Scan for the cell matching the given text and deliver its (x, y) coordinate at center. 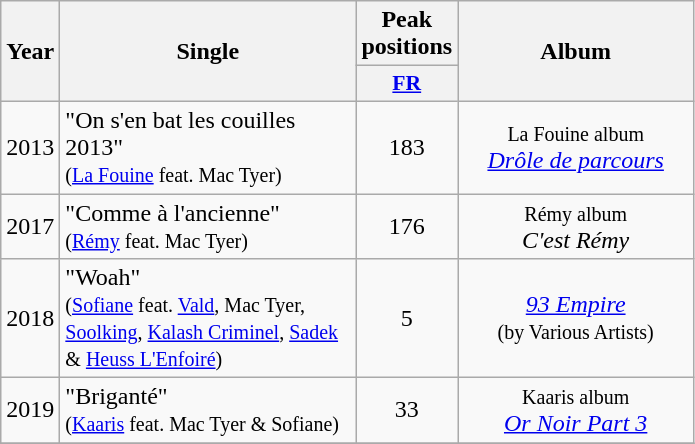
2017 (30, 226)
Rémy albumC'est Rémy (576, 226)
Peak positions (407, 34)
Single (208, 52)
5 (407, 318)
Album (576, 52)
2013 (30, 147)
93 Empire(by Various Artists) (576, 318)
"Comme à l'ancienne" (Rémy feat. Mac Tyer) (208, 226)
La Fouine albumDrôle de parcours (576, 147)
33 (407, 410)
Year (30, 52)
Kaaris albumOr Noir Part 3 (576, 410)
FR (407, 84)
176 (407, 226)
2018 (30, 318)
183 (407, 147)
"Briganté" (Kaaris feat. Mac Tyer & Sofiane) (208, 410)
"On s'en bat les couilles 2013" (La Fouine feat. Mac Tyer) (208, 147)
"Woah" (Sofiane feat. Vald, Mac Tyer, Soolking, Kalash Criminel, Sadek & Heuss L'Enfoiré) (208, 318)
2019 (30, 410)
